Locate the cell with the specified text and output its (x, y) center coordinate. 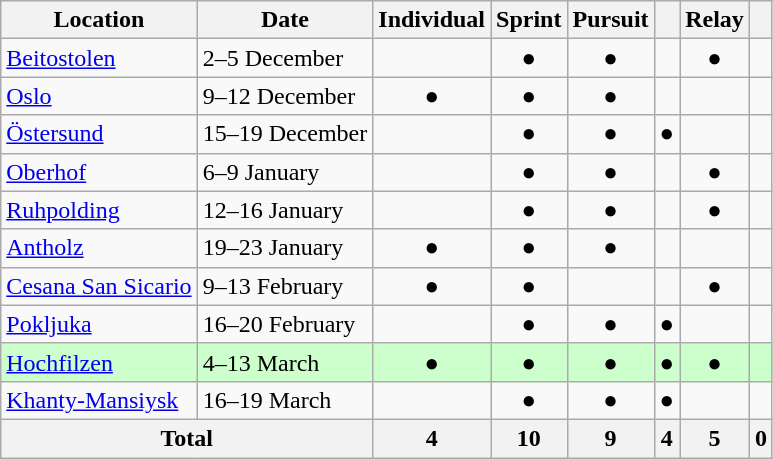
Östersund (99, 134)
Date (285, 20)
19–23 January (285, 248)
16–19 March (285, 400)
9–12 December (285, 96)
9–13 February (285, 286)
5 (715, 438)
9 (610, 438)
Pursuit (610, 20)
Total (187, 438)
2–5 December (285, 58)
Relay (715, 20)
Khanty-Mansiysk (99, 400)
16–20 February (285, 324)
Oberhof (99, 172)
Individual (432, 20)
Location (99, 20)
Hochfilzen (99, 362)
Beitostolen (99, 58)
4–13 March (285, 362)
12–16 January (285, 210)
Ruhpolding (99, 210)
Pokljuka (99, 324)
Antholz (99, 248)
Cesana San Sicario (99, 286)
Oslo (99, 96)
15–19 December (285, 134)
6–9 January (285, 172)
Sprint (529, 20)
0 (760, 438)
10 (529, 438)
